Find where the given text appears and provide that cell's center as (x, y) coordinate. 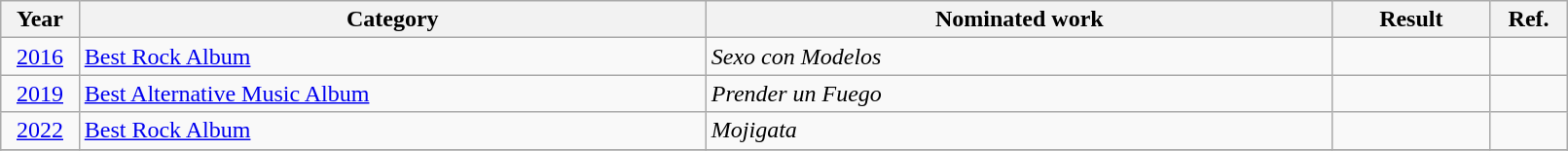
Best Alternative Music Album (392, 94)
Year (40, 19)
Nominated work (1019, 19)
Result (1411, 19)
2022 (40, 131)
Ref. (1528, 19)
Prender un Fuego (1019, 94)
2016 (40, 57)
Mojigata (1019, 131)
Category (392, 19)
Sexo con Modelos (1019, 57)
2019 (40, 94)
